For the text-containing cell, return its midpoint in [X, Y] coordinate format. 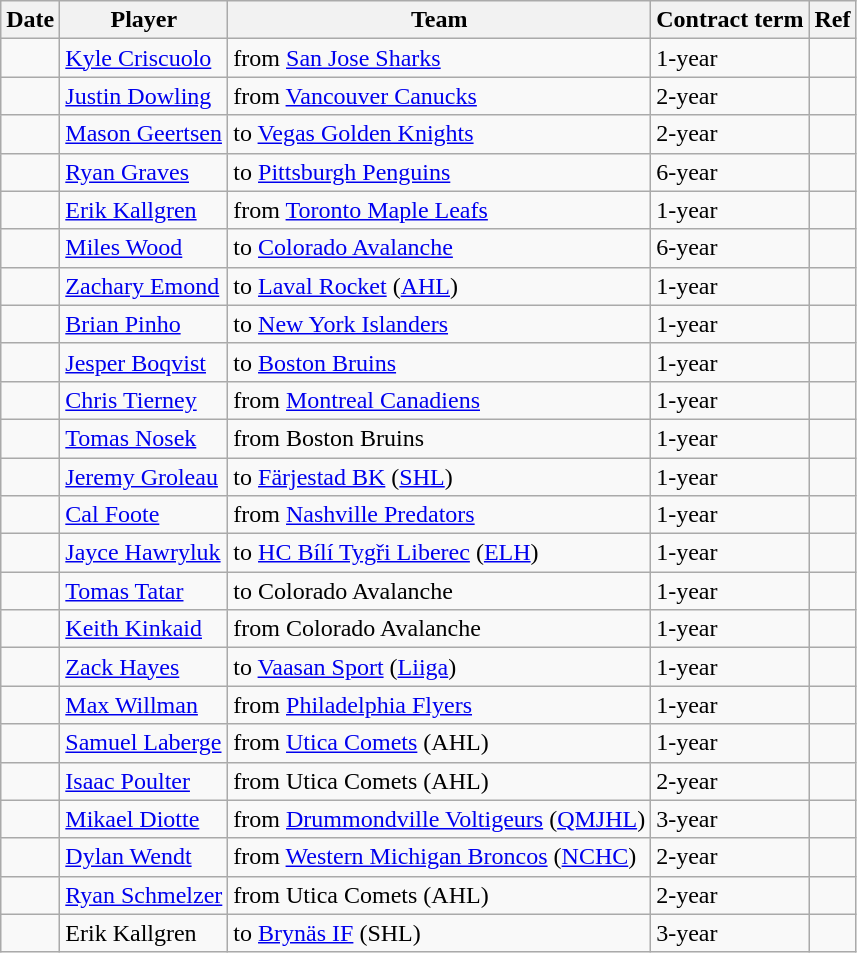
Ryan Graves [144, 172]
to Vegas Golden Knights [440, 134]
Zack Hayes [144, 667]
from Philadelphia Flyers [440, 705]
Jeremy Groleau [144, 477]
Mason Geertsen [144, 134]
Tomas Tatar [144, 591]
Player [144, 20]
Ryan Schmelzer [144, 895]
to Vaasan Sport (Liiga) [440, 667]
to New York Islanders [440, 324]
from Toronto Maple Leafs [440, 210]
Zachary Emond [144, 286]
Dylan Wendt [144, 857]
Isaac Poulter [144, 781]
to HC Bílí Tygři Liberec (ELH) [440, 553]
Jayce Hawryluk [144, 553]
Chris Tierney [144, 400]
from Nashville Predators [440, 515]
Date [30, 20]
to Brynäs IF (SHL) [440, 933]
Kyle Criscuolo [144, 58]
Jesper Boqvist [144, 362]
Ref [832, 20]
Miles Wood [144, 248]
Contract term [730, 20]
Brian Pinho [144, 324]
from Western Michigan Broncos (NCHC) [440, 857]
Team [440, 20]
to Laval Rocket (AHL) [440, 286]
to Boston Bruins [440, 362]
to Färjestad BK (SHL) [440, 477]
Justin Dowling [144, 96]
Keith Kinkaid [144, 629]
from Vancouver Canucks [440, 96]
Cal Foote [144, 515]
from Boston Bruins [440, 438]
from Colorado Avalanche [440, 629]
from Montreal Canadiens [440, 400]
Samuel Laberge [144, 743]
from Drummondville Voltigeurs (QMJHL) [440, 819]
to Pittsburgh Penguins [440, 172]
Tomas Nosek [144, 438]
Mikael Diotte [144, 819]
from San Jose Sharks [440, 58]
Max Willman [144, 705]
